Pinpoint the cell where the given text exists, returning its [x, y] midpoint coordinate. 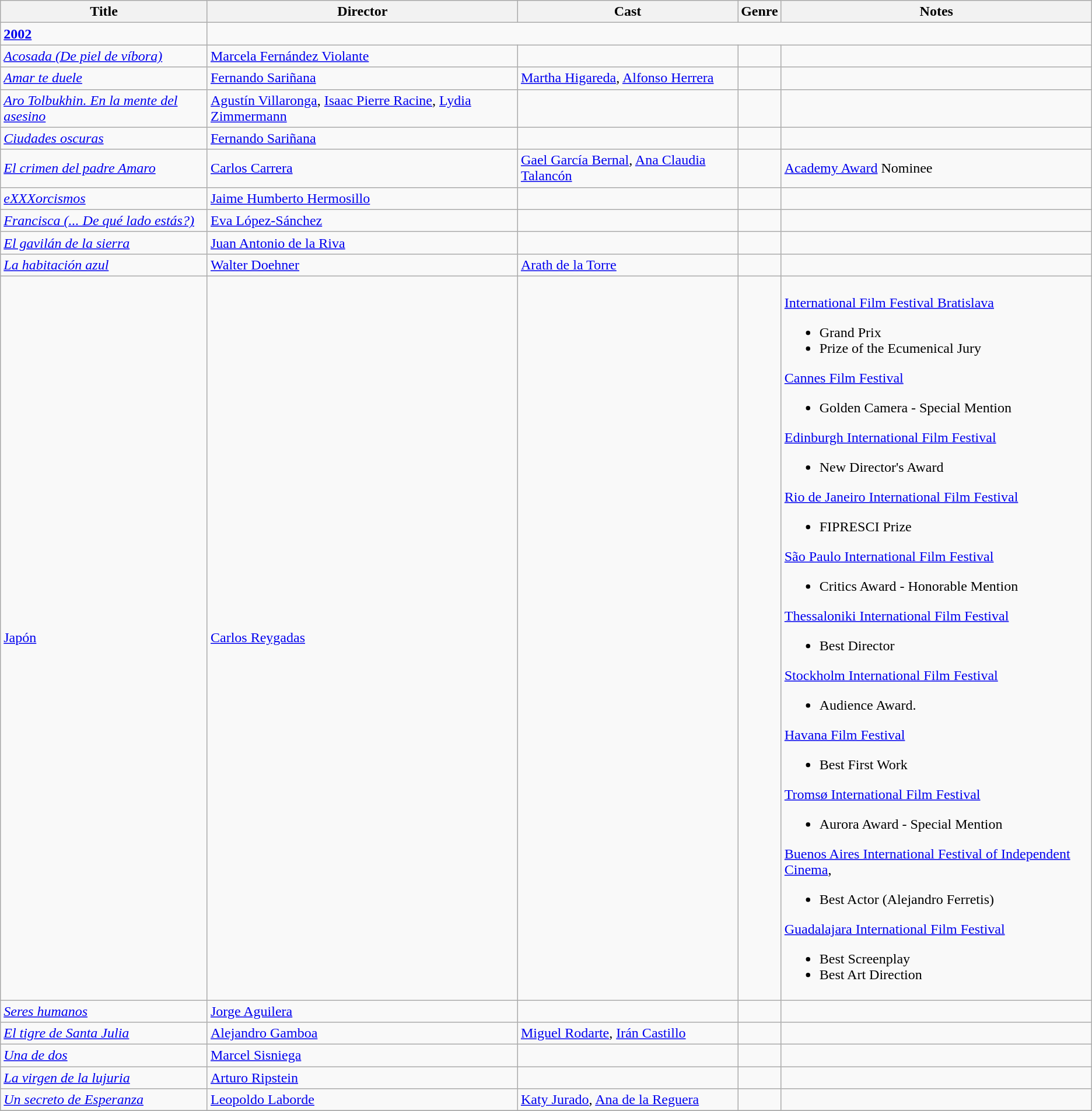
Juan Antonio de la Riva [362, 243]
La habitación azul [104, 265]
Ciudades oscuras [104, 138]
Gael García Bernal, Ana Claudia Talancón [628, 168]
Walter Doehner [362, 265]
Marcela Fernández Violante [362, 56]
Agustín Villaronga, Isaac Pierre Racine, Lydia Zimmermann [362, 108]
Una de dos [104, 1056]
Acosada (De piel de víbora) [104, 56]
Jorge Aguilera [362, 1011]
Carlos Reygadas [362, 638]
Seres humanos [104, 1011]
El tigre de Santa Julia [104, 1033]
Leopoldo Laborde [362, 1100]
Title [104, 12]
Academy Award Nominee [936, 168]
Katy Jurado, Ana de la Reguera [628, 1100]
Arath de la Torre [628, 265]
eXXXorcismos [104, 198]
Japón [104, 638]
Aro Tolbukhin. En la mente del asesino [104, 108]
Arturo Ripstein [362, 1078]
Alejandro Gamboa [362, 1033]
2002 [104, 34]
Director [362, 12]
Francisca (... De qué lado estás?) [104, 220]
Marcel Sisniega [362, 1056]
Genre [759, 12]
Amar te duele [104, 78]
Carlos Carrera [362, 168]
El gavilán de la sierra [104, 243]
La virgen de la lujuria [104, 1078]
El crimen del padre Amaro [104, 168]
Eva López-Sánchez [362, 220]
Cast [628, 12]
Un secreto de Esperanza [104, 1100]
Jaime Humberto Hermosillo [362, 198]
Notes [936, 12]
Miguel Rodarte, Irán Castillo [628, 1033]
Martha Higareda, Alfonso Herrera [628, 78]
